Output the [x, y] coordinate of the center of the cell containing the given text.  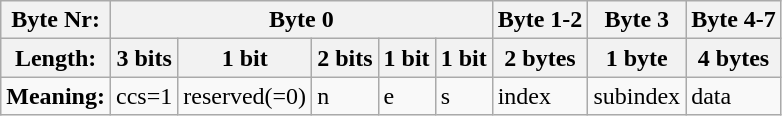
e [406, 96]
2 bits [345, 58]
s [464, 96]
Meaning: [56, 96]
Byte 1-2 [540, 20]
Byte 0 [301, 20]
Byte 4-7 [734, 20]
subindex [637, 96]
Byte Nr: [56, 20]
3 bits [144, 58]
4 bytes [734, 58]
n [345, 96]
2 bytes [540, 58]
data [734, 96]
reserved(=0) [245, 96]
ccs=1 [144, 96]
Length: [56, 58]
1 byte [637, 58]
index [540, 96]
Byte 3 [637, 20]
